Return [X, Y] of the center of cell containing provided text 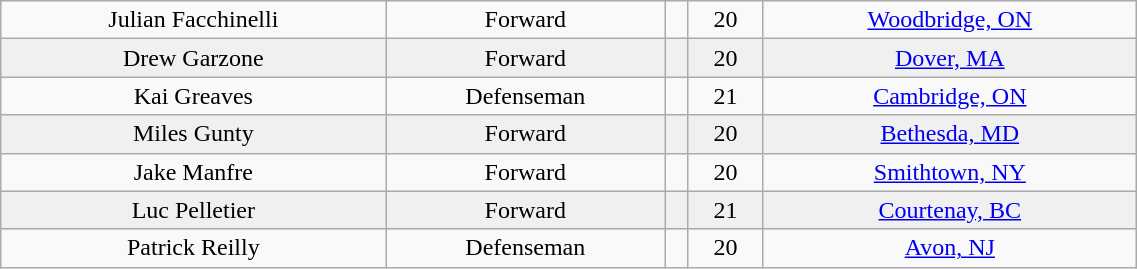
Cambridge, ON [950, 96]
Courtenay, BC [950, 210]
Luc Pelletier [194, 210]
Patrick Reilly [194, 248]
Woodbridge, ON [950, 20]
Drew Garzone [194, 58]
Jake Manfre [194, 172]
Smithtown, NY [950, 172]
Julian Facchinelli [194, 20]
Dover, MA [950, 58]
Bethesda, MD [950, 134]
Kai Greaves [194, 96]
Miles Gunty [194, 134]
Avon, NJ [950, 248]
